Return the (x, y) coordinate for the center point of the cell that contains the specified text.  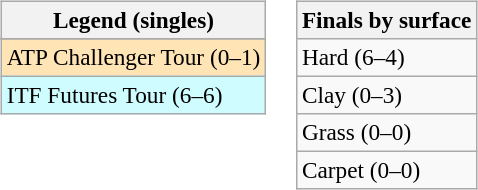
Finals by surface (387, 20)
ATP Challenger Tour (0–1) (133, 57)
Carpet (0–0) (387, 171)
Legend (singles) (133, 20)
Grass (0–0) (387, 133)
Hard (6–4) (387, 57)
Clay (0–3) (387, 95)
ITF Futures Tour (6–6) (133, 95)
